Pinpoint the cell where the given text exists, returning its [X, Y] midpoint coordinate. 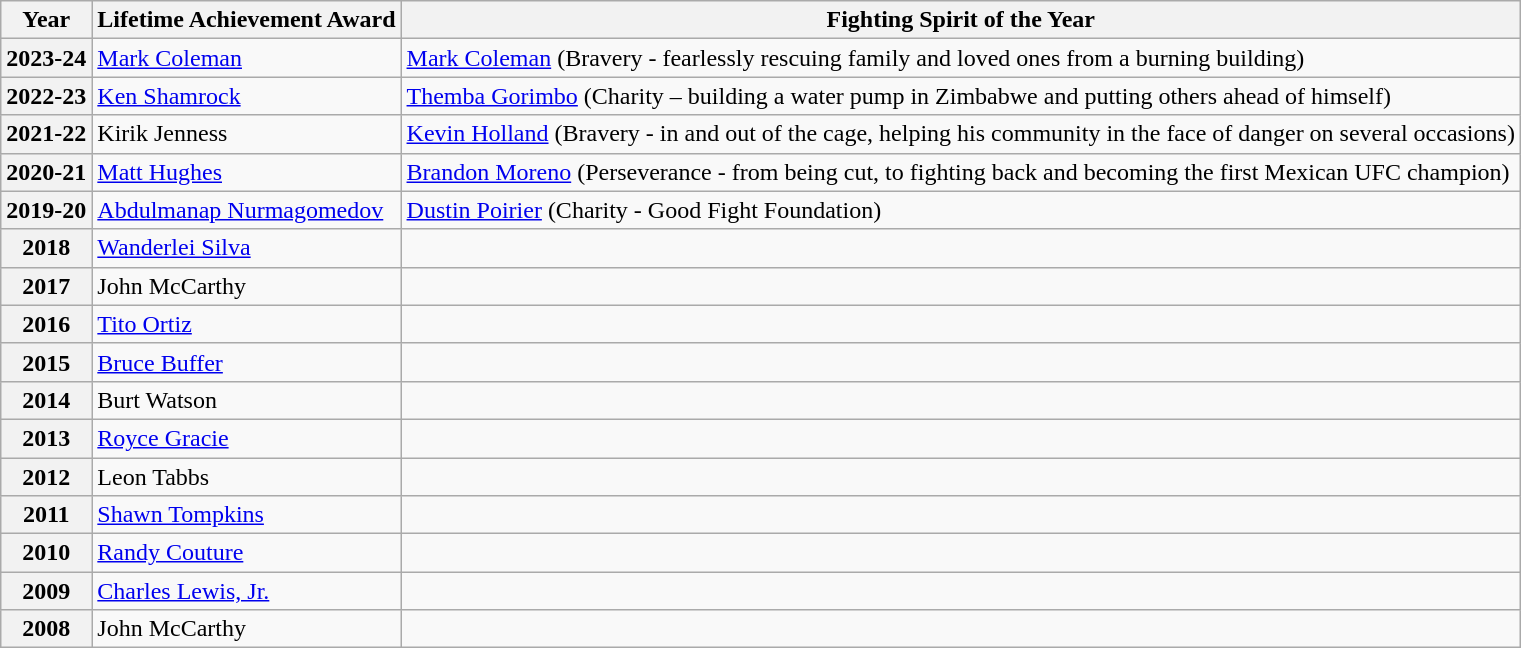
Royce Gracie [246, 438]
Mark Coleman (Bravery - fearlessly rescuing family and loved ones from a burning building) [960, 58]
Tito Ortiz [246, 324]
2023-24 [46, 58]
Burt Watson [246, 400]
2011 [46, 515]
2020-21 [46, 172]
Abdulmanap Nurmagomedov [246, 210]
Randy Couture [246, 553]
2009 [46, 591]
2021-22 [46, 134]
Ken Shamrock [246, 96]
Themba Gorimbo (Charity – building a water pump in Zimbabwe and putting others ahead of himself) [960, 96]
Charles Lewis, Jr. [246, 591]
Year [46, 20]
2013 [46, 438]
Kirik Jenness [246, 134]
2017 [46, 286]
2015 [46, 362]
2010 [46, 553]
Matt Hughes [246, 172]
Bruce Buffer [246, 362]
Fighting Spirit of the Year [960, 20]
2016 [46, 324]
2014 [46, 400]
2012 [46, 477]
Wanderlei Silva [246, 248]
Brandon Moreno (Perseverance - from being cut, to fighting back and becoming the first Mexican UFC champion) [960, 172]
Mark Coleman [246, 58]
Shawn Tompkins [246, 515]
2018 [46, 248]
Leon Tabbs [246, 477]
2008 [46, 629]
Kevin Holland (Bravery - in and out of the cage, helping his community in the face of danger on several occasions) [960, 134]
2019-20 [46, 210]
Dustin Poirier (Charity - Good Fight Foundation) [960, 210]
Lifetime Achievement Award [246, 20]
2022-23 [46, 96]
